Identify which cell holds the provided text, then report its (x, y) central coordinate. 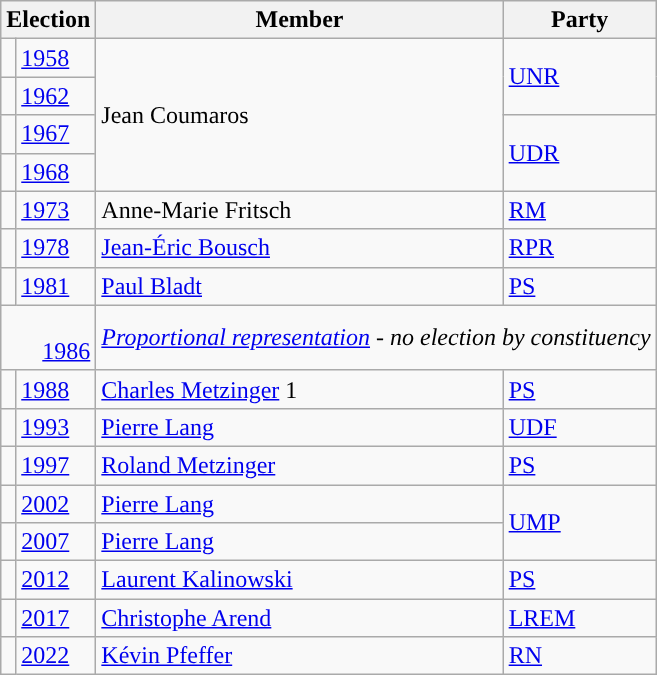
1981 (56, 286)
Election (48, 20)
UDR (580, 153)
RM (580, 210)
Kévin Pfeffer (300, 656)
Christophe Arend (300, 618)
Laurent Kalinowski (300, 580)
1962 (56, 96)
UDF (580, 427)
Charles Metzinger 1 (300, 389)
2017 (56, 618)
1997 (56, 465)
Party (580, 20)
Paul Bladt (300, 286)
1993 (56, 427)
2012 (56, 580)
1973 (56, 210)
1978 (56, 248)
Member (300, 20)
RPR (580, 248)
2002 (56, 503)
UNR (580, 77)
1988 (56, 389)
RN (580, 656)
Jean Coumaros (300, 115)
1986 (48, 338)
Proportional representation - no election by constituency (376, 338)
LREM (580, 618)
1967 (56, 134)
1968 (56, 172)
2022 (56, 656)
Jean-Éric Bousch (300, 248)
2007 (56, 542)
UMP (580, 522)
Roland Metzinger (300, 465)
Anne-Marie Fritsch (300, 210)
1958 (56, 58)
